Return the (x, y) coordinate for the center point of the cell that contains the specified text.  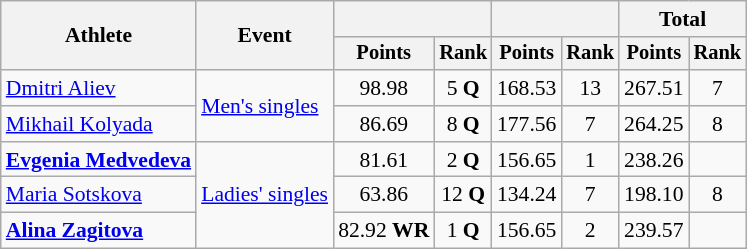
239.57 (654, 231)
177.56 (526, 124)
134.24 (526, 195)
12 Q (463, 195)
82.92 WR (384, 231)
5 Q (463, 88)
63.86 (384, 195)
Athlete (98, 36)
98.98 (384, 88)
81.61 (384, 160)
Maria Sotskova (98, 195)
238.26 (654, 160)
86.69 (384, 124)
Alina Zagitova (98, 231)
2 (590, 231)
Total (682, 19)
267.51 (654, 88)
8 Q (463, 124)
Men's singles (264, 106)
168.53 (526, 88)
13 (590, 88)
1 (590, 160)
Ladies' singles (264, 196)
198.10 (654, 195)
264.25 (654, 124)
Mikhail Kolyada (98, 124)
2 Q (463, 160)
1 Q (463, 231)
Event (264, 36)
Dmitri Aliev (98, 88)
Evgenia Medvedeva (98, 160)
